Provide the [x, y] coordinate of the cell's center where the given text is located.  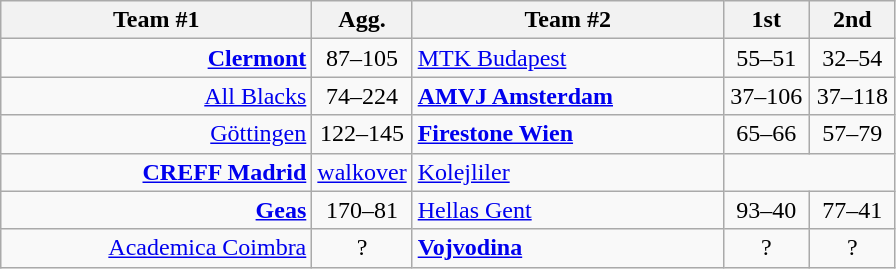
All Blacks [156, 96]
65–66 [766, 134]
Vojvodina [568, 248]
170–81 [362, 210]
93–40 [766, 210]
Team #2 [568, 20]
87–105 [362, 58]
77–41 [852, 210]
Academica Coimbra [156, 248]
74–224 [362, 96]
AMVJ Amsterdam [568, 96]
CREFF Madrid [156, 172]
55–51 [766, 58]
Geas [156, 210]
Firestone Wien [568, 134]
122–145 [362, 134]
57–79 [852, 134]
Agg. [362, 20]
walkover [362, 172]
Hellas Gent [568, 210]
32–54 [852, 58]
2nd [852, 20]
Kolejliler [568, 172]
Team #1 [156, 20]
37–118 [852, 96]
Göttingen [156, 134]
Clermont [156, 58]
37–106 [766, 96]
1st [766, 20]
MTK Budapest [568, 58]
